From the cell containing the given text, extract its center point as [X, Y] coordinate. 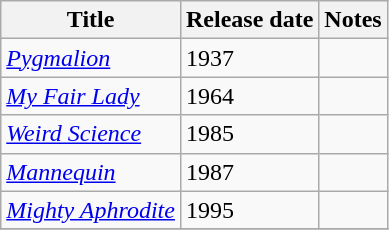
Release date [249, 20]
1985 [249, 134]
Pygmalion [91, 58]
1964 [249, 96]
Mighty Aphrodite [91, 210]
Weird Science [91, 134]
Mannequin [91, 172]
1937 [249, 58]
Title [91, 20]
1987 [249, 172]
1995 [249, 210]
Notes [353, 20]
My Fair Lady [91, 96]
